Return the [x, y] coordinate for the center point of the cell that contains the specified text.  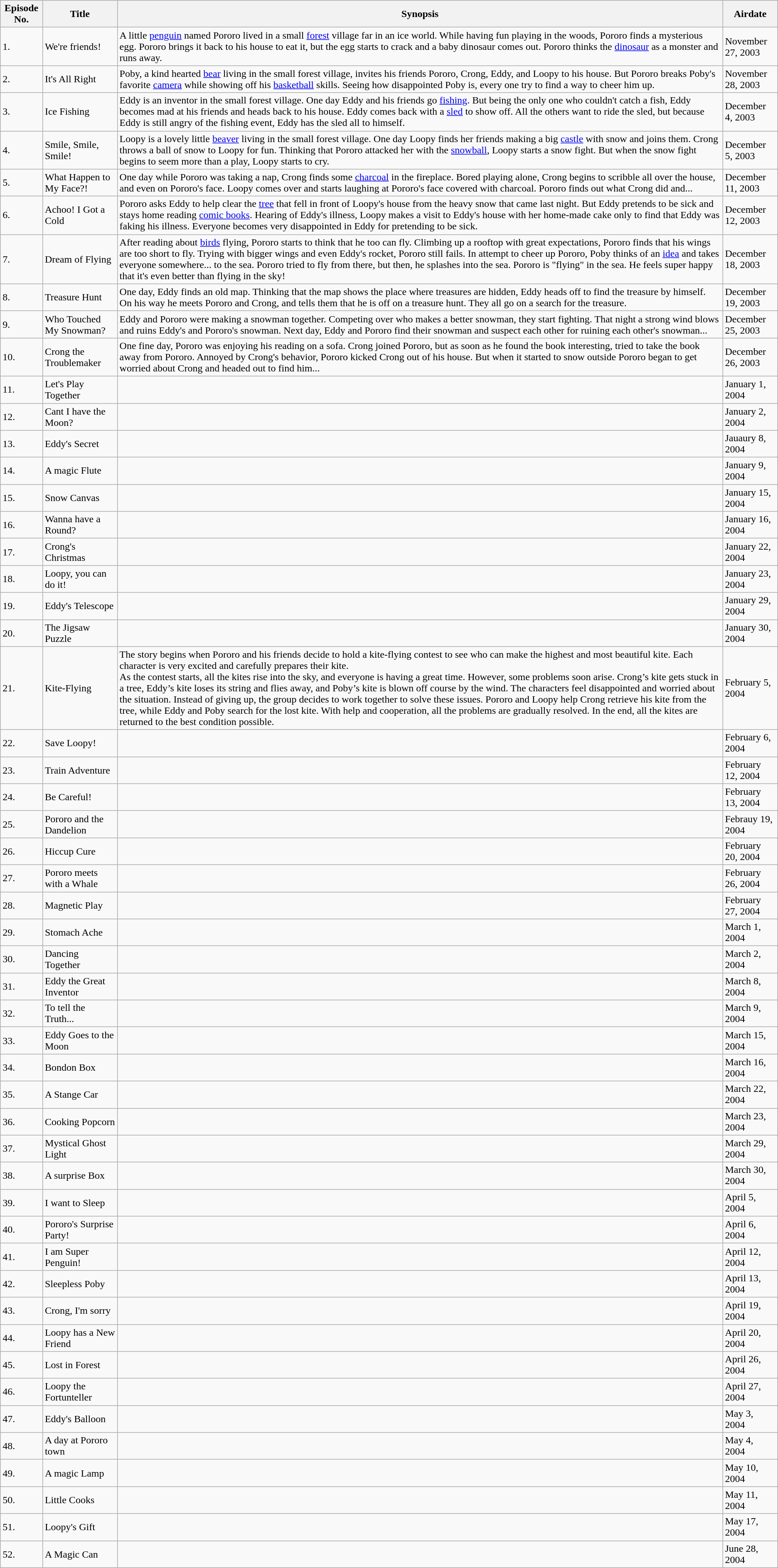
It's All Right [80, 79]
7. [22, 259]
Bondon Box [80, 1068]
Lost in Forest [80, 1365]
32. [22, 1014]
1. [22, 47]
26. [22, 851]
A Stange Car [80, 1094]
6. [22, 215]
42. [22, 1284]
April 6, 2004 [750, 1230]
Episode No. [22, 14]
37. [22, 1148]
March 2, 2004 [750, 960]
December 25, 2003 [750, 324]
30. [22, 960]
15. [22, 498]
35. [22, 1094]
48. [22, 1446]
February 20, 2004 [750, 851]
17. [22, 552]
9. [22, 324]
The Jigsaw Puzzle [80, 633]
Treasure Hunt [80, 297]
31. [22, 986]
47. [22, 1419]
28. [22, 905]
Achoo! I Got a Cold [80, 215]
Crong, I'm sorry [80, 1310]
December 11, 2003 [750, 183]
February 27, 2004 [750, 905]
Airdate [750, 14]
Crong's Christmas [80, 552]
Hiccup Cure [80, 851]
February 12, 2004 [750, 770]
March 29, 2004 [750, 1148]
January 22, 2004 [750, 552]
16. [22, 525]
43. [22, 1310]
We're friends! [80, 47]
To tell the Truth... [80, 1014]
Pororo meets with a Whale [80, 878]
June 28, 2004 [750, 1554]
Smile, Smile, Smile! [80, 150]
December 19, 2003 [750, 297]
39. [22, 1202]
Be Careful! [80, 797]
February 5, 2004 [750, 688]
May 11, 2004 [750, 1500]
36. [22, 1122]
December 4, 2003 [750, 112]
January 1, 2004 [750, 390]
April 19, 2004 [750, 1310]
Synopsis [420, 14]
November 27, 2003 [750, 47]
18. [22, 579]
December 18, 2003 [750, 259]
Febrauy 19, 2004 [750, 824]
May 10, 2004 [750, 1473]
11. [22, 390]
40. [22, 1230]
Cooking Popcorn [80, 1122]
March 1, 2004 [750, 932]
March 9, 2004 [750, 1014]
February 13, 2004 [750, 797]
March 15, 2004 [750, 1040]
A Magic Can [80, 1554]
27. [22, 878]
Ice Fishing [80, 112]
4. [22, 150]
May 17, 2004 [750, 1527]
A magic Lamp [80, 1473]
December 5, 2003 [750, 150]
January 23, 2004 [750, 579]
I am Super Penguin! [80, 1256]
Jauaury 8, 2004 [750, 444]
March 16, 2004 [750, 1068]
Eddy Goes to the Moon [80, 1040]
Dream of Flying [80, 259]
Wanna have a Round? [80, 525]
38. [22, 1176]
45. [22, 1365]
50. [22, 1500]
January 15, 2004 [750, 498]
A magic Flute [80, 471]
Pororo's Surprise Party! [80, 1230]
Little Cooks [80, 1500]
23. [22, 770]
Snow Canvas [80, 498]
Dancing Together [80, 960]
Sleepless Poby [80, 1284]
21. [22, 688]
January 2, 2004 [750, 416]
March 22, 2004 [750, 1094]
May 3, 2004 [750, 1419]
March 23, 2004 [750, 1122]
46. [22, 1392]
Stomach Ache [80, 932]
Eddy's Secret [80, 444]
February 26, 2004 [750, 878]
29. [22, 932]
Let's Play Together [80, 390]
41. [22, 1256]
Who Touched My Snowman? [80, 324]
May 4, 2004 [750, 1446]
A surprise Box [80, 1176]
March 30, 2004 [750, 1176]
Loopy the Fortunteller [80, 1392]
Save Loopy! [80, 743]
Crong the Troublemaker [80, 357]
25. [22, 824]
10. [22, 357]
March 8, 2004 [750, 986]
April 26, 2004 [750, 1365]
January 9, 2004 [750, 471]
April 13, 2004 [750, 1284]
January 16, 2004 [750, 525]
12. [22, 416]
Mystical Ghost Light [80, 1148]
Kite-Flying [80, 688]
November 28, 2003 [750, 79]
I want to Sleep [80, 1202]
5. [22, 183]
52. [22, 1554]
34. [22, 1068]
Pororo and the Dandelion [80, 824]
3. [22, 112]
April 27, 2004 [750, 1392]
33. [22, 1040]
Cant I have the Moon? [80, 416]
8. [22, 297]
December 26, 2003 [750, 357]
December 12, 2003 [750, 215]
January 30, 2004 [750, 633]
14. [22, 471]
A day at Pororo town [80, 1446]
Loopy has a New Friend [80, 1338]
April 12, 2004 [750, 1256]
April 5, 2004 [750, 1202]
Eddy's Telescope [80, 606]
Train Adventure [80, 770]
51. [22, 1527]
What Happen to My Face?! [80, 183]
24. [22, 797]
22. [22, 743]
Eddy the Great Inventor [80, 986]
February 6, 2004 [750, 743]
Title [80, 14]
January 29, 2004 [750, 606]
Loopy, you can do it! [80, 579]
April 20, 2004 [750, 1338]
44. [22, 1338]
19. [22, 606]
49. [22, 1473]
Eddy's Balloon [80, 1419]
2. [22, 79]
13. [22, 444]
Loopy's Gift [80, 1527]
20. [22, 633]
Magnetic Play [80, 905]
